Return the (x, y) coordinate for the center point of the cell that contains the specified text.  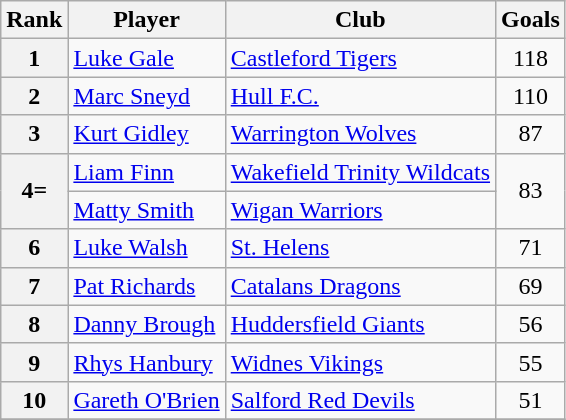
St. Helens (360, 248)
Luke Gale (146, 58)
10 (34, 400)
Hull F.C. (360, 96)
Gareth O'Brien (146, 400)
69 (531, 286)
Pat Richards (146, 286)
Marc Sneyd (146, 96)
55 (531, 362)
4= (34, 191)
7 (34, 286)
1 (34, 58)
Warrington Wolves (360, 134)
Huddersfield Giants (360, 324)
Widnes Vikings (360, 362)
8 (34, 324)
Liam Finn (146, 172)
2 (34, 96)
Danny Brough (146, 324)
Castleford Tigers (360, 58)
Salford Red Devils (360, 400)
83 (531, 191)
71 (531, 248)
3 (34, 134)
Player (146, 20)
Kurt Gidley (146, 134)
56 (531, 324)
9 (34, 362)
Luke Walsh (146, 248)
Rhys Hanbury (146, 362)
Rank (34, 20)
Matty Smith (146, 210)
110 (531, 96)
87 (531, 134)
Goals (531, 20)
Wakefield Trinity Wildcats (360, 172)
Catalans Dragons (360, 286)
Wigan Warriors (360, 210)
51 (531, 400)
6 (34, 248)
Club (360, 20)
118 (531, 58)
